Scan for the cell matching the given text and deliver its (x, y) coordinate at center. 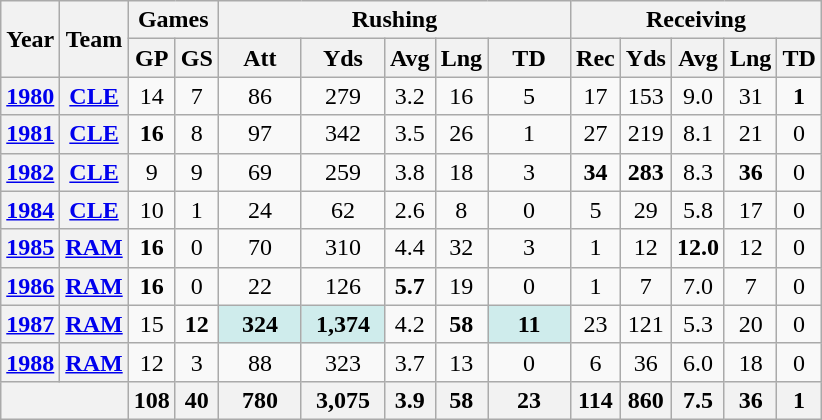
279 (342, 96)
14 (152, 96)
86 (260, 96)
Year (30, 39)
3.5 (410, 134)
8.1 (698, 134)
259 (342, 172)
Att (260, 58)
32 (461, 248)
108 (152, 400)
121 (646, 324)
6 (596, 362)
69 (260, 172)
Rushing (394, 20)
114 (596, 400)
97 (260, 134)
31 (750, 96)
Rec (596, 58)
3,075 (342, 400)
1980 (30, 96)
1987 (30, 324)
1,374 (342, 324)
34 (596, 172)
29 (646, 210)
1981 (30, 134)
1986 (30, 286)
27 (596, 134)
342 (342, 134)
1988 (30, 362)
323 (342, 362)
10 (152, 210)
1985 (30, 248)
4.4 (410, 248)
19 (461, 286)
GP (152, 58)
5.3 (698, 324)
153 (646, 96)
22 (260, 286)
310 (342, 248)
20 (750, 324)
1982 (30, 172)
21 (750, 134)
8.3 (698, 172)
62 (342, 210)
24 (260, 210)
Games (173, 20)
13 (461, 362)
2.6 (410, 210)
5.7 (410, 286)
860 (646, 400)
88 (260, 362)
3.9 (410, 400)
126 (342, 286)
5.8 (698, 210)
283 (646, 172)
26 (461, 134)
324 (260, 324)
7.5 (698, 400)
7.0 (698, 286)
4.2 (410, 324)
3.2 (410, 96)
15 (152, 324)
GS (196, 58)
Team (94, 39)
1984 (30, 210)
9.0 (698, 96)
12.0 (698, 248)
3.8 (410, 172)
780 (260, 400)
6.0 (698, 362)
70 (260, 248)
Receiving (696, 20)
219 (646, 134)
3.7 (410, 362)
11 (530, 324)
40 (196, 400)
